Search for the cell housing the specified text and yield its [X, Y] center coordinate. 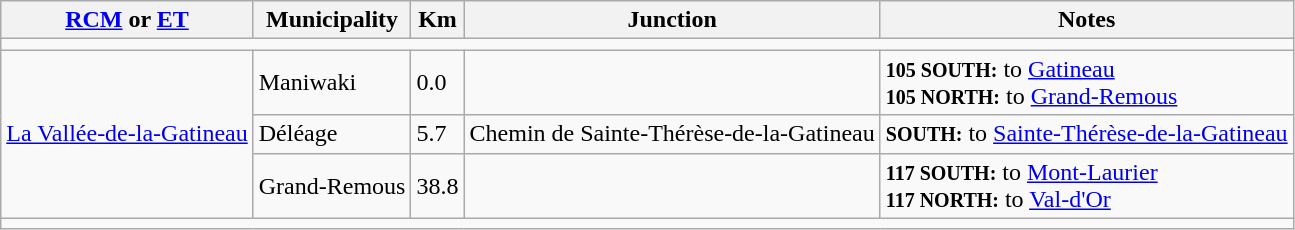
Municipality [332, 20]
105 SOUTH: to Gatineau 105 NORTH: to Grand-Remous [1086, 82]
38.8 [438, 186]
SOUTH: to Sainte-Thérèse-de-la-Gatineau [1086, 134]
Grand-Remous [332, 186]
La Vallée-de-la-Gatineau [127, 134]
Chemin de Sainte-Thérèse-de-la-Gatineau [672, 134]
5.7 [438, 134]
Notes [1086, 20]
Junction [672, 20]
0.0 [438, 82]
RCM or ET [127, 20]
117 SOUTH: to Mont-Laurier 117 NORTH: to Val-d'Or [1086, 186]
Déléage [332, 134]
Km [438, 20]
Maniwaki [332, 82]
